Return [x, y] of the center of cell containing provided text 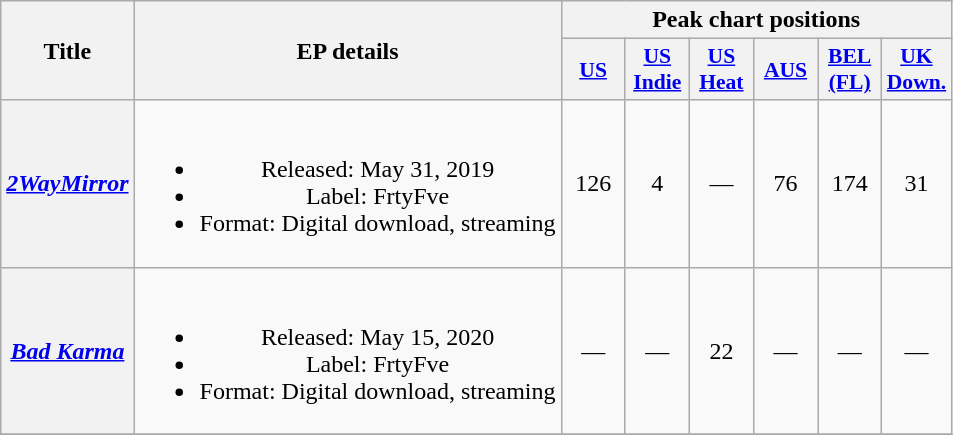
Released: May 31, 2019Label: FrtyFveFormat: Digital download, streaming [348, 184]
4 [657, 184]
2WayMirror [68, 184]
22 [721, 350]
Peak chart positions [756, 20]
Title [68, 50]
US [593, 70]
126 [593, 184]
AUS [785, 70]
UKDown. [917, 70]
76 [785, 184]
Released: May 15, 2020Label: FrtyFveFormat: Digital download, streaming [348, 350]
BEL(FL) [850, 70]
174 [850, 184]
EP details [348, 50]
USHeat [721, 70]
Bad Karma [68, 350]
USIndie [657, 70]
31 [917, 184]
